Pinpoint the cell where the given text exists, returning its [X, Y] midpoint coordinate. 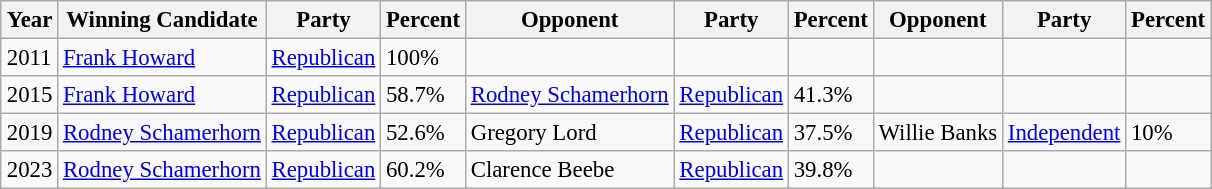
Gregory Lord [570, 133]
Clarence Beebe [570, 170]
2011 [29, 57]
41.3% [830, 95]
Independent [1064, 133]
37.5% [830, 133]
100% [424, 57]
2019 [29, 133]
52.6% [424, 133]
Willie Banks [938, 133]
2023 [29, 170]
Winning Candidate [162, 20]
39.8% [830, 170]
Year [29, 20]
10% [1168, 133]
58.7% [424, 95]
60.2% [424, 170]
2015 [29, 95]
